Find where the given text appears and provide that cell's center as [X, Y] coordinate. 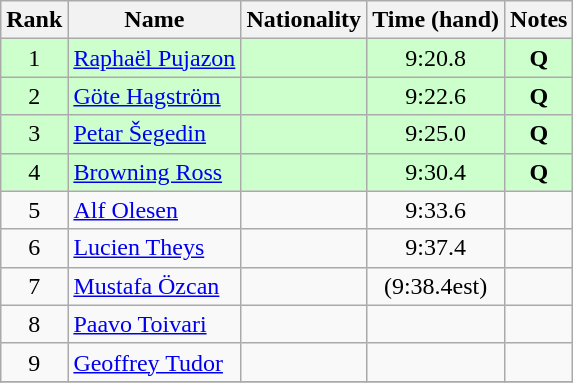
Notes [539, 20]
4 [34, 172]
Paavo Toivari [154, 324]
(9:38.4est) [436, 286]
Name [154, 20]
9:25.0 [436, 134]
2 [34, 96]
Time (hand) [436, 20]
9:37.4 [436, 248]
9:30.4 [436, 172]
9:20.8 [436, 58]
3 [34, 134]
Geoffrey Tudor [154, 362]
6 [34, 248]
Mustafa Özcan [154, 286]
7 [34, 286]
Browning Ross [154, 172]
9:33.6 [436, 210]
9 [34, 362]
8 [34, 324]
Raphaël Pujazon [154, 58]
Rank [34, 20]
1 [34, 58]
Petar Šegedin [154, 134]
9:22.6 [436, 96]
5 [34, 210]
Göte Hagström [154, 96]
Nationality [304, 20]
Alf Olesen [154, 210]
Lucien Theys [154, 248]
